Pinpoint the cell where the given text exists, returning its [X, Y] midpoint coordinate. 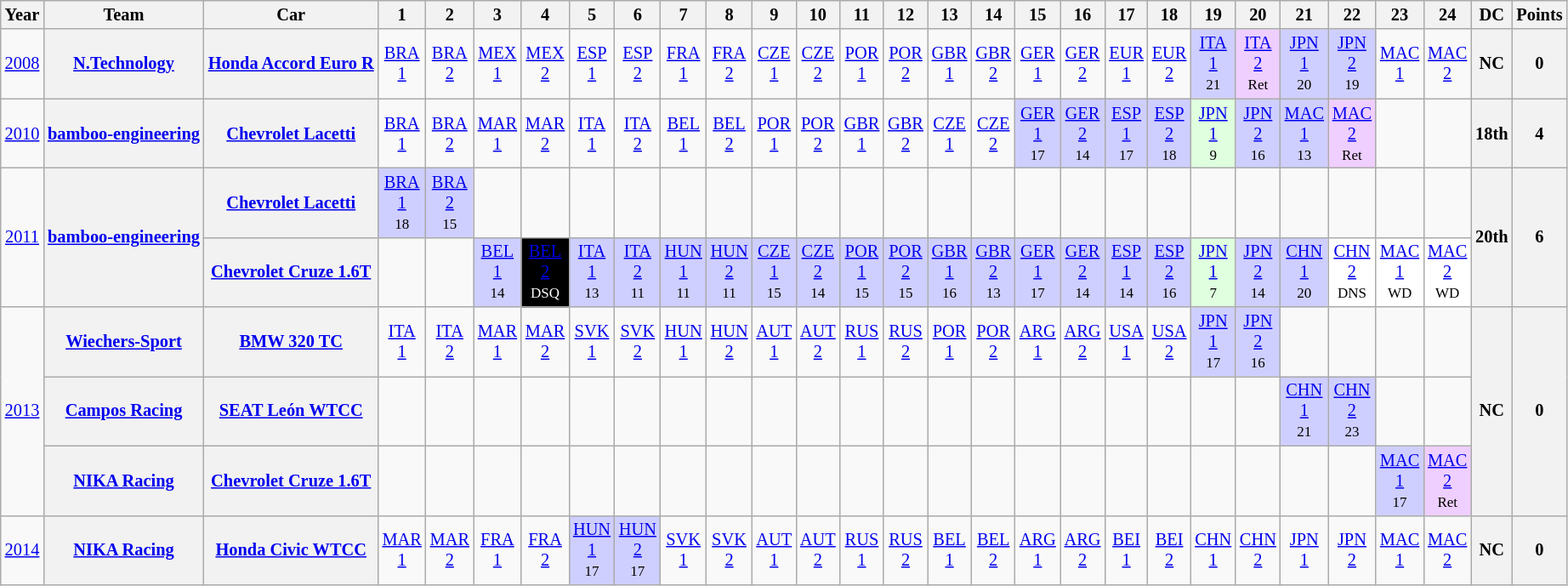
JPN219 [1352, 64]
Wiechers-Sport [124, 342]
CHN120 [1304, 272]
JPN214 [1258, 272]
9 [774, 14]
7 [684, 14]
ESP114 [1126, 272]
2013 [22, 412]
CZE214 [818, 272]
JPN2 [1352, 550]
GBR116 [950, 272]
ESP216 [1169, 272]
HUN211 [730, 272]
3 [497, 14]
2 [450, 14]
GBR213 [993, 272]
POR215 [906, 272]
JPN19 [1213, 134]
N.Technology [124, 64]
HUN117 [592, 550]
19 [1213, 14]
2014 [22, 550]
10 [818, 14]
GER1 [1037, 64]
12 [906, 14]
Car [291, 14]
Year [22, 14]
EUR1 [1126, 64]
JPN17 [1213, 272]
16 [1083, 14]
USA2 [1169, 342]
22 [1352, 14]
CHN223 [1352, 411]
BRA118 [402, 202]
Team [124, 14]
BMW 320 TC [291, 342]
Campos Racing [124, 411]
23 [1400, 14]
2010 [22, 134]
DC [1491, 14]
HUN111 [684, 272]
CHN121 [1304, 411]
BEL114 [497, 272]
CHN2 [1258, 550]
1 [402, 14]
JPN1 [1304, 550]
18th [1491, 134]
HUN1 [684, 342]
ITA121 [1213, 64]
15 [1037, 14]
2011 [22, 236]
BEL2DSQ [545, 272]
JPN117 [1213, 342]
EUR2 [1169, 64]
17 [1126, 14]
GER2 [1083, 64]
5 [592, 14]
ESP117 [1126, 134]
MAC1WD [1400, 272]
HUN2 [730, 342]
Points [1539, 14]
ITA211 [638, 272]
CHN2DNS [1352, 272]
BEI1 [1126, 550]
MAC2WD [1447, 272]
ITA113 [592, 272]
USA1 [1126, 342]
ESP1 [592, 64]
SEAT León WTCC [291, 411]
20th [1491, 236]
JPN120 [1304, 64]
MEX2 [545, 64]
2008 [22, 64]
MAC113 [1304, 134]
BRA215 [450, 202]
24 [1447, 14]
ITA2Ret [1258, 64]
ESP2 [638, 64]
8 [730, 14]
Honda Accord Euro R [291, 64]
18 [1169, 14]
CHN1 [1213, 550]
21 [1304, 14]
CZE115 [774, 272]
14 [993, 14]
20 [1258, 14]
HUN217 [638, 550]
MEX1 [497, 64]
Honda Civic WTCC [291, 550]
POR115 [862, 272]
ESP218 [1169, 134]
MAC117 [1400, 481]
BEI2 [1169, 550]
11 [862, 14]
13 [950, 14]
